Locate the cell with the specified text and output its (x, y) center coordinate. 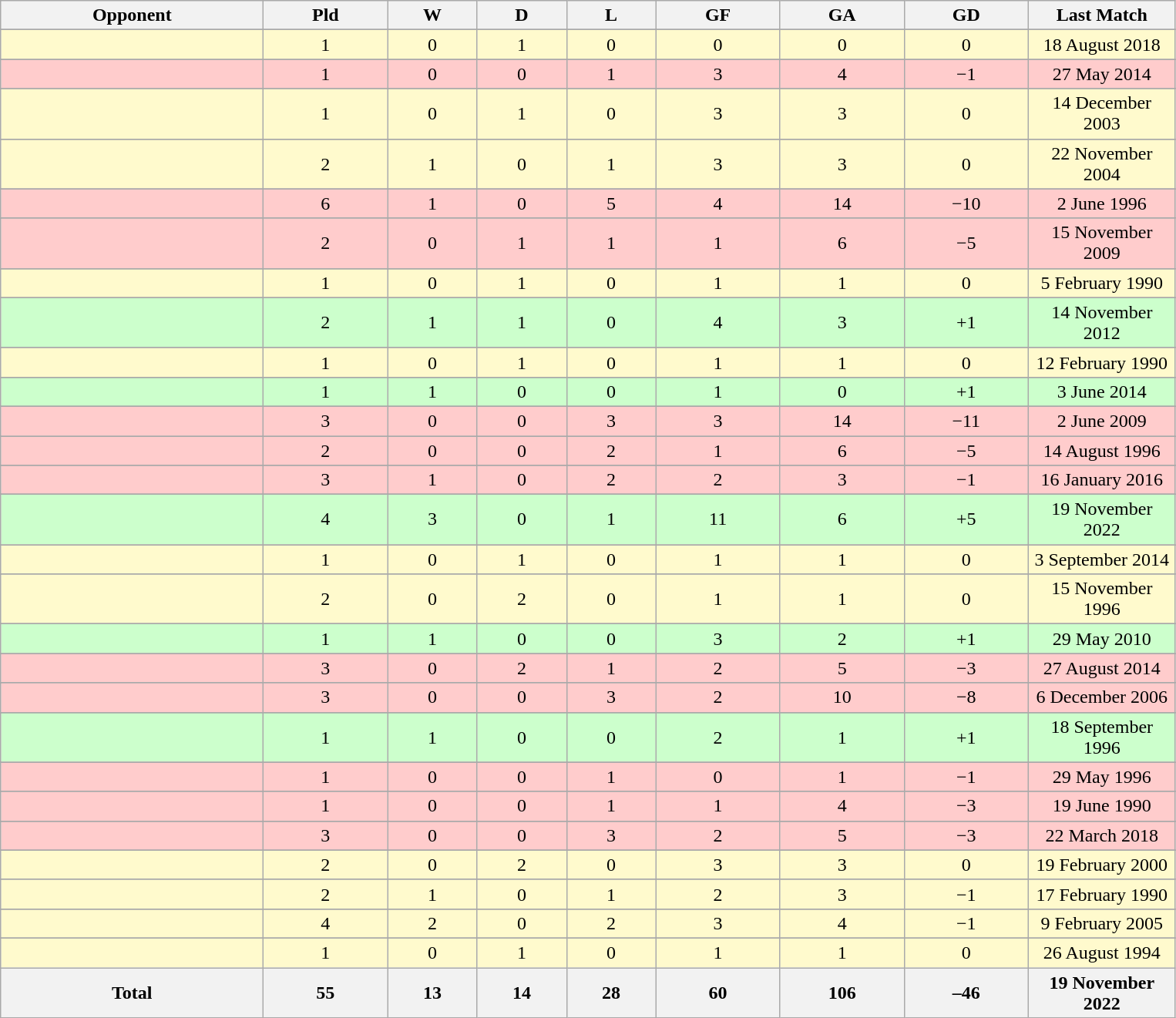
28 (611, 993)
−8 (966, 697)
22 November 2004 (1102, 163)
5 February 1990 (1102, 283)
22 March 2018 (1102, 835)
Pld (325, 15)
9 February 2005 (1102, 923)
GF (718, 15)
D (522, 15)
16 January 2016 (1102, 480)
106 (842, 993)
2 June 1996 (1102, 203)
15 November 1996 (1102, 600)
GA (842, 15)
+5 (966, 519)
10 (842, 697)
14 December 2003 (1102, 114)
14 November 2012 (1102, 322)
18 August 2018 (1102, 45)
11 (718, 519)
3 June 2014 (1102, 391)
55 (325, 993)
14 August 1996 (1102, 451)
60 (718, 993)
3 September 2014 (1102, 559)
29 May 2010 (1102, 639)
19 February 2000 (1102, 865)
13 (432, 993)
−11 (966, 421)
18 September 1996 (1102, 737)
2 June 2009 (1102, 421)
29 May 1996 (1102, 777)
27 August 2014 (1102, 668)
W (432, 15)
26 August 1994 (1102, 952)
15 November 2009 (1102, 244)
GD (966, 15)
–46 (966, 993)
12 February 1990 (1102, 362)
6 December 2006 (1102, 697)
L (611, 15)
Last Match (1102, 15)
Opponent (133, 15)
Total (133, 993)
17 February 1990 (1102, 894)
27 May 2014 (1102, 74)
−10 (966, 203)
19 June 1990 (1102, 806)
